From the cell containing the given text, extract its center point as (X, Y) coordinate. 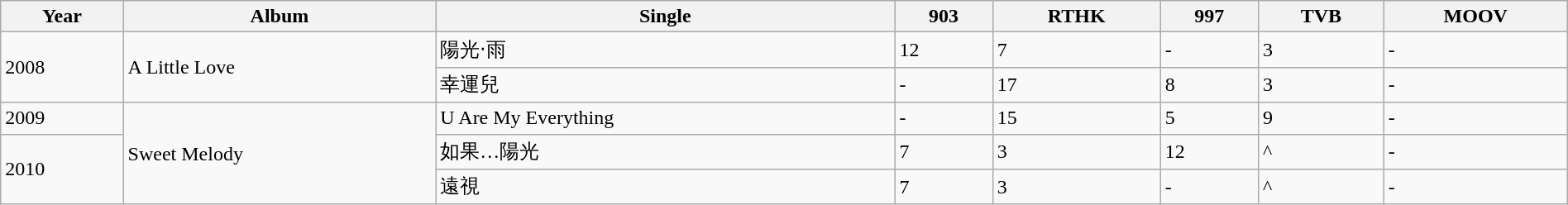
2008 (62, 68)
2009 (62, 118)
遠視 (665, 187)
U Are My Everything (665, 118)
Single (665, 17)
陽光‧雨 (665, 50)
幸運兒 (665, 84)
RTHK (1077, 17)
如果…陽光 (665, 152)
5 (1209, 118)
8 (1209, 84)
2010 (62, 169)
Sweet Melody (280, 154)
17 (1077, 84)
TVB (1321, 17)
15 (1077, 118)
Album (280, 17)
997 (1209, 17)
903 (944, 17)
MOOV (1475, 17)
9 (1321, 118)
Year (62, 17)
A Little Love (280, 68)
